Provide the [x, y] coordinate of the cell's center where the given text is located.  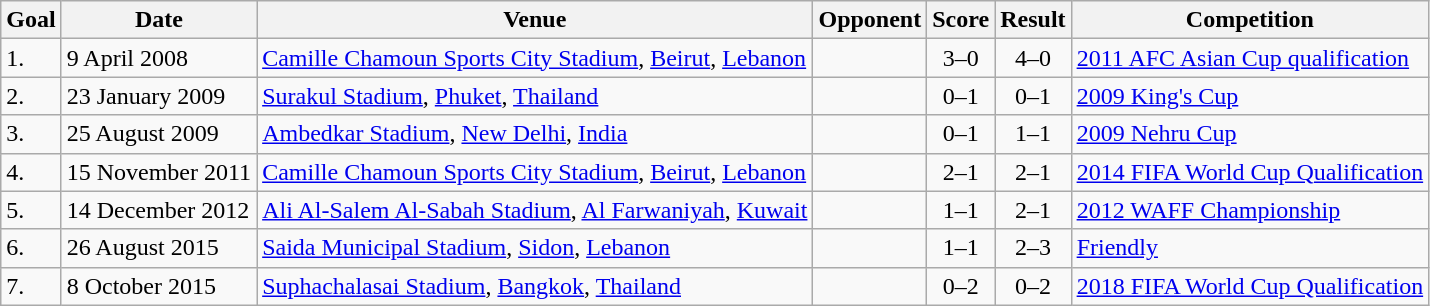
2–3 [1033, 248]
4–0 [1033, 58]
Venue [535, 20]
23 January 2009 [158, 96]
Surakul Stadium, Phuket, Thailand [535, 96]
14 December 2012 [158, 210]
5. [31, 210]
Date [158, 20]
Competition [1250, 20]
2018 FIFA World Cup Qualification [1250, 286]
3. [31, 134]
26 August 2015 [158, 248]
Saida Municipal Stadium, Sidon, Lebanon [535, 248]
2014 FIFA World Cup Qualification [1250, 172]
Suphachalasai Stadium, Bangkok, Thailand [535, 286]
Goal [31, 20]
7. [31, 286]
2009 Nehru Cup [1250, 134]
2011 AFC Asian Cup qualification [1250, 58]
Score [961, 20]
Ambedkar Stadium, New Delhi, India [535, 134]
Friendly [1250, 248]
2009 King's Cup [1250, 96]
9 April 2008 [158, 58]
4. [31, 172]
2012 WAFF Championship [1250, 210]
1. [31, 58]
2. [31, 96]
3–0 [961, 58]
6. [31, 248]
25 August 2009 [158, 134]
15 November 2011 [158, 172]
Opponent [870, 20]
Result [1033, 20]
Ali Al-Salem Al-Sabah Stadium, Al Farwaniyah, Kuwait [535, 210]
8 October 2015 [158, 286]
